Locate the cell with the specified text and output its [X, Y] center coordinate. 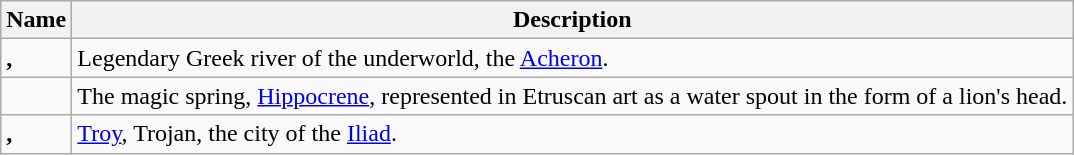
Troy, Trojan, the city of the Iliad. [572, 134]
Description [572, 20]
Legendary Greek river of the underworld, the Acheron. [572, 58]
The magic spring, Hippocrene, represented in Etruscan art as a water spout in the form of a lion's head. [572, 96]
Name [36, 20]
